Locate the cell with the specified text and output its (x, y) center coordinate. 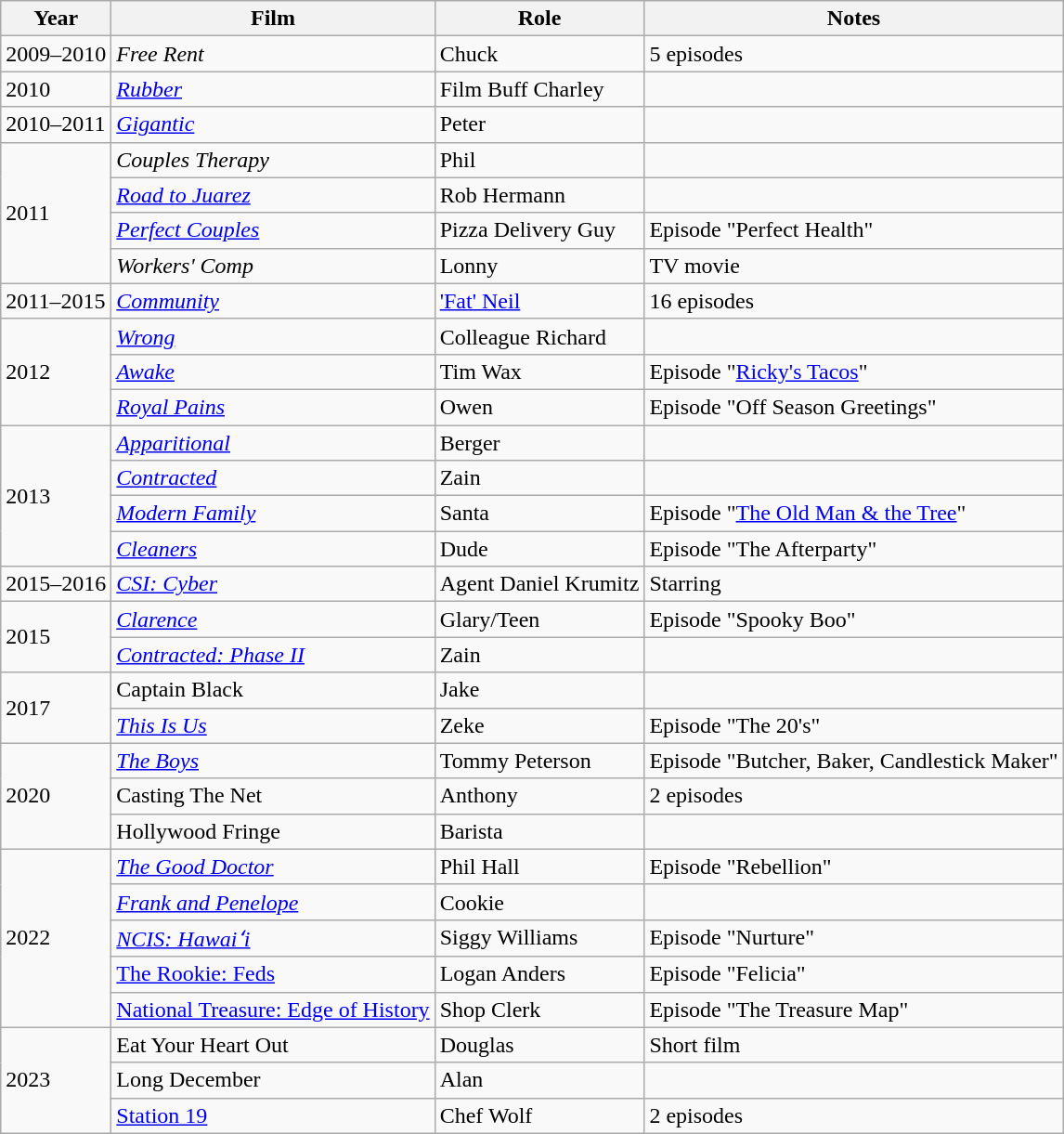
National Treasure: Edge of History (273, 1010)
Episode "Butcher, Baker, Candlestick Maker" (854, 761)
TV movie (854, 266)
Year (56, 19)
Rob Hermann (539, 195)
2023 (56, 1080)
2020 (56, 796)
Santa (539, 514)
Modern Family (273, 514)
Zeke (539, 725)
2011–2015 (56, 301)
Clarence (273, 619)
Episode "Spooky Boo" (854, 619)
Community (273, 301)
Royal Pains (273, 407)
Wrong (273, 336)
Tommy Peterson (539, 761)
Cookie (539, 902)
Road to Juarez (273, 195)
Episode "The Afterparty" (854, 549)
Shop Clerk (539, 1010)
Colleague Richard (539, 336)
The Good Doctor (273, 867)
Chef Wolf (539, 1115)
Agent Daniel Krumitz (539, 584)
Workers' Comp (273, 266)
2010–2011 (56, 124)
Hollywood Fringe (273, 831)
Couples Therapy (273, 160)
Contracted (273, 478)
Free Rent (273, 54)
Frank and Penelope (273, 902)
2015 (56, 637)
16 episodes (854, 301)
2015–2016 (56, 584)
CSI: Cyber (273, 584)
Eat Your Heart Out (273, 1045)
Film (273, 19)
Logan Anders (539, 974)
Awake (273, 371)
Rubber (273, 89)
2011 (56, 213)
Apparitional (273, 443)
Perfect Couples (273, 230)
Anthony (539, 796)
Episode "Ricky's Tacos" (854, 371)
Lonny (539, 266)
Peter (539, 124)
Cleaners (273, 549)
Episode "The Treasure Map" (854, 1010)
5 episodes (854, 54)
Episode "Nurture" (854, 938)
The Boys (273, 761)
Pizza Delivery Guy (539, 230)
2012 (56, 371)
Starring (854, 584)
Long December (273, 1080)
The Rookie: Feds (273, 974)
Phil (539, 160)
Dude (539, 549)
Douglas (539, 1045)
Notes (854, 19)
2013 (56, 496)
Station 19 (273, 1115)
Episode "The Old Man & the Tree" (854, 514)
Episode "Perfect Health" (854, 230)
Episode "Felicia" (854, 974)
Episode "The 20's" (854, 725)
Siggy Williams (539, 938)
Tim Wax (539, 371)
Role (539, 19)
Chuck (539, 54)
Glary/Teen (539, 619)
Episode "Rebellion" (854, 867)
Episode "Off Season Greetings" (854, 407)
Owen (539, 407)
Captain Black (273, 690)
Alan (539, 1080)
Contracted: Phase II (273, 655)
Jake (539, 690)
'Fat' Neil (539, 301)
2010 (56, 89)
Phil Hall (539, 867)
NCIS: Hawaiʻi (273, 938)
Film Buff Charley (539, 89)
2017 (56, 708)
This Is Us (273, 725)
Barista (539, 831)
Berger (539, 443)
2009–2010 (56, 54)
2022 (56, 938)
Casting The Net (273, 796)
Gigantic (273, 124)
Short film (854, 1045)
